Determine the (x, y) coordinate at the center of the cell enclosing the given text.  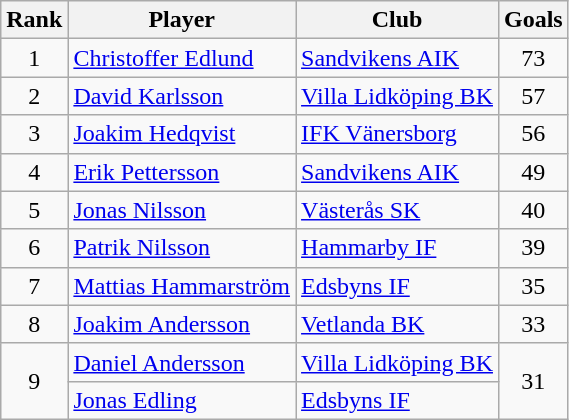
Joakim Hedqvist (182, 134)
Joakim Andersson (182, 324)
6 (34, 248)
57 (533, 96)
Erik Pettersson (182, 172)
9 (34, 381)
Patrik Nilsson (182, 248)
Christoffer Edlund (182, 58)
Vetlanda BK (398, 324)
5 (34, 210)
4 (34, 172)
Hammarby IF (398, 248)
Jonas Edling (182, 400)
1 (34, 58)
Player (182, 20)
49 (533, 172)
Club (398, 20)
Goals (533, 20)
3 (34, 134)
7 (34, 286)
56 (533, 134)
Daniel Andersson (182, 362)
8 (34, 324)
Mattias Hammarström (182, 286)
2 (34, 96)
Västerås SK (398, 210)
31 (533, 381)
David Karlsson (182, 96)
IFK Vänersborg (398, 134)
39 (533, 248)
35 (533, 286)
Jonas Nilsson (182, 210)
Rank (34, 20)
73 (533, 58)
33 (533, 324)
40 (533, 210)
